From the cell containing the given text, extract its center point as [x, y] coordinate. 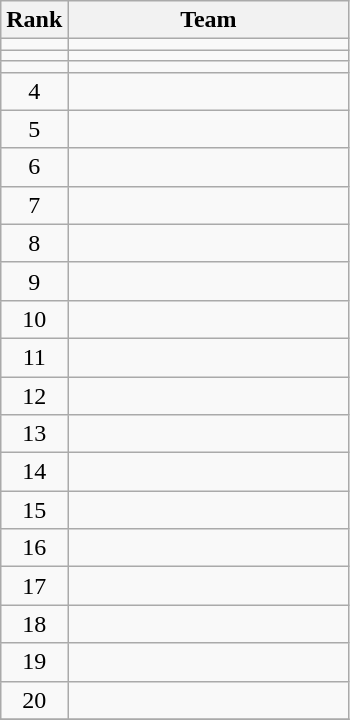
7 [34, 205]
18 [34, 624]
17 [34, 586]
15 [34, 510]
19 [34, 662]
8 [34, 243]
16 [34, 548]
12 [34, 395]
11 [34, 357]
5 [34, 129]
4 [34, 91]
14 [34, 472]
Rank [34, 20]
20 [34, 700]
13 [34, 434]
Team [208, 20]
10 [34, 319]
9 [34, 281]
6 [34, 167]
